Find where the given text appears and provide that cell's center as [x, y] coordinate. 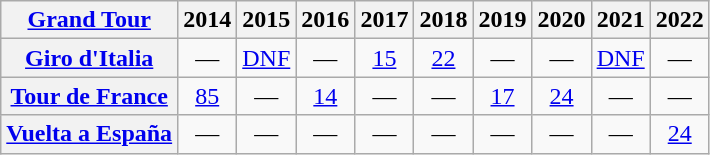
Vuelta a España [90, 134]
2022 [680, 20]
2021 [620, 20]
2020 [562, 20]
22 [444, 58]
2016 [326, 20]
85 [208, 96]
2018 [444, 20]
Grand Tour [90, 20]
17 [502, 96]
2014 [208, 20]
14 [326, 96]
Tour de France [90, 96]
2017 [384, 20]
Giro d'Italia [90, 58]
2019 [502, 20]
15 [384, 58]
2015 [266, 20]
